Return [X, Y] of the center of cell containing provided text 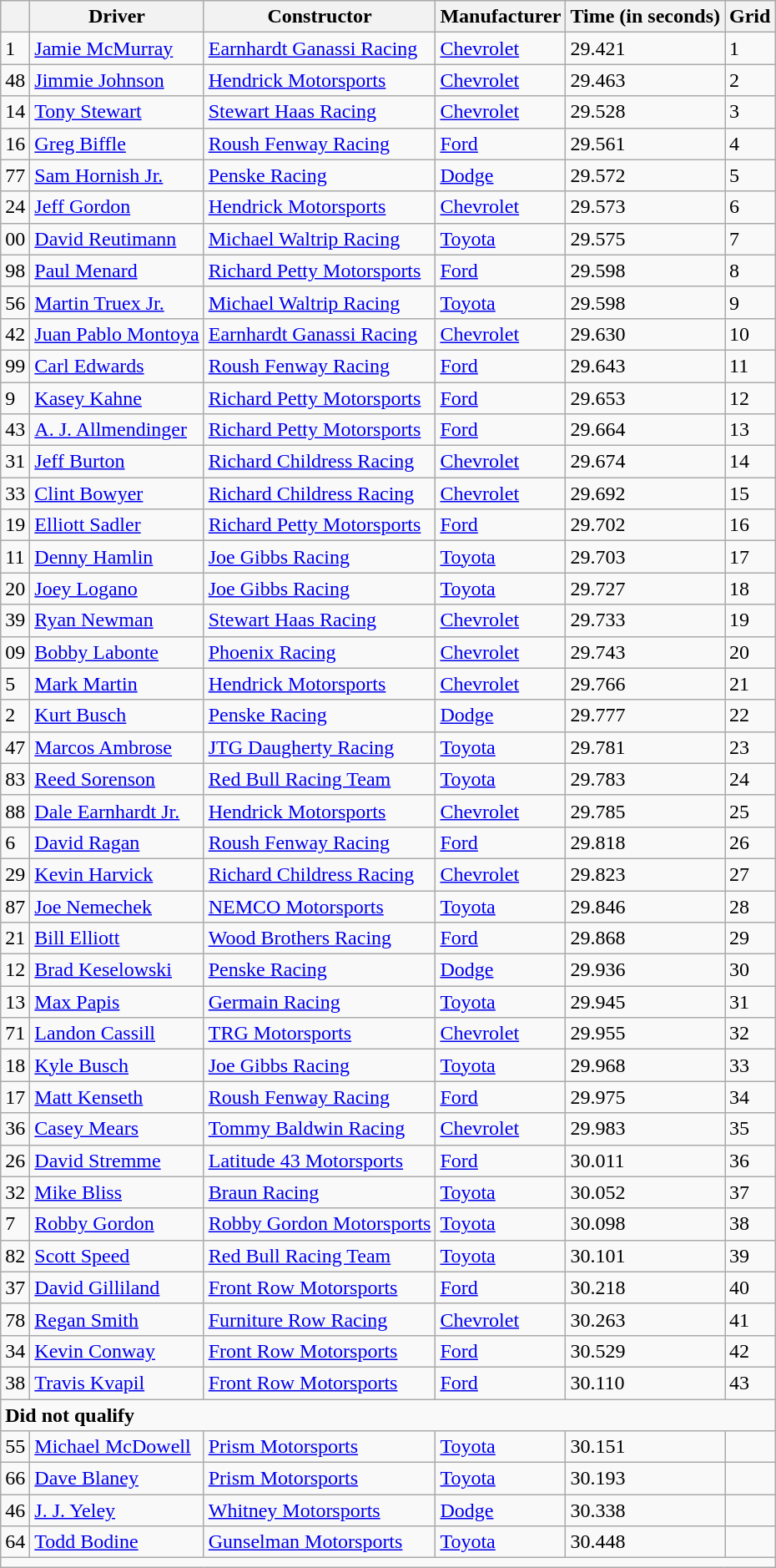
Dale Earnhardt Jr. [117, 811]
23 [749, 747]
56 [15, 302]
29.421 [646, 48]
15 [749, 493]
Manufacturer [501, 17]
29.561 [646, 144]
46 [15, 1510]
29.573 [646, 207]
22 [749, 716]
Max Papis [117, 1002]
29.936 [646, 970]
29.777 [646, 716]
35 [749, 1129]
30.151 [646, 1447]
30.052 [646, 1192]
29.692 [646, 493]
99 [15, 366]
29.968 [646, 1065]
98 [15, 271]
Latitude 43 Motorsports [320, 1161]
Todd Bodine [117, 1542]
David Ragan [117, 842]
David Reutimann [117, 239]
29.868 [646, 938]
Paul Menard [117, 271]
88 [15, 811]
Jeff Gordon [117, 207]
29.823 [646, 874]
48 [15, 80]
29.572 [646, 175]
Jimmie Johnson [117, 80]
29.727 [646, 589]
09 [15, 652]
Grid [749, 17]
Joey Logano [117, 589]
29.955 [646, 1034]
30.218 [646, 1287]
Sam Hornish Jr. [117, 175]
00 [15, 239]
29.785 [646, 811]
Casey Mears [117, 1129]
83 [15, 779]
30.338 [646, 1510]
30.193 [646, 1479]
Michael McDowell [117, 1447]
Bobby Labonte [117, 652]
29.664 [646, 430]
29.818 [646, 842]
Carl Edwards [117, 366]
Scott Speed [117, 1256]
29.766 [646, 684]
29.575 [646, 239]
29.703 [646, 557]
29.781 [646, 747]
Matt Kenseth [117, 1097]
David Gilliland [117, 1287]
30 [749, 970]
Constructor [320, 17]
29.945 [646, 1002]
30.529 [646, 1351]
77 [15, 175]
87 [15, 906]
25 [749, 811]
Dave Blaney [117, 1479]
Time (in seconds) [646, 17]
Tony Stewart [117, 112]
30.011 [646, 1161]
10 [749, 334]
Driver [117, 17]
Ryan Newman [117, 620]
Braun Racing [320, 1192]
NEMCO Motorsports [320, 906]
47 [15, 747]
29.975 [646, 1097]
29.630 [646, 334]
66 [15, 1479]
40 [749, 1287]
64 [15, 1542]
Martin Truex Jr. [117, 302]
28 [749, 906]
30.098 [646, 1224]
Mike Bliss [117, 1192]
71 [15, 1034]
Greg Biffle [117, 144]
Kurt Busch [117, 716]
30.448 [646, 1542]
Travis Kvapil [117, 1383]
Tommy Baldwin Racing [320, 1129]
Juan Pablo Montoya [117, 334]
29.846 [646, 906]
55 [15, 1447]
J. J. Yeley [117, 1510]
29.702 [646, 525]
Robby Gordon [117, 1224]
Robby Gordon Motorsports [320, 1224]
41 [749, 1319]
Elliott Sadler [117, 525]
29.783 [646, 779]
David Stremme [117, 1161]
Whitney Motorsports [320, 1510]
29.643 [646, 366]
78 [15, 1319]
82 [15, 1256]
Brad Keselowski [117, 970]
Landon Cassill [117, 1034]
8 [749, 271]
29.528 [646, 112]
29.743 [646, 652]
Bill Elliott [117, 938]
JTG Daugherty Racing [320, 747]
Kasey Kahne [117, 398]
TRG Motorsports [320, 1034]
29.733 [646, 620]
30.263 [646, 1319]
Kevin Conway [117, 1351]
A. J. Allmendinger [117, 430]
29.674 [646, 462]
Kevin Harvick [117, 874]
29.463 [646, 80]
Reed Sorenson [117, 779]
3 [749, 112]
Furniture Row Racing [320, 1319]
27 [749, 874]
Joe Nemechek [117, 906]
Denny Hamlin [117, 557]
30.110 [646, 1383]
Regan Smith [117, 1319]
Did not qualify [388, 1415]
Marcos Ambrose [117, 747]
29.653 [646, 398]
29.983 [646, 1129]
30.101 [646, 1256]
Kyle Busch [117, 1065]
Jamie McMurray [117, 48]
4 [749, 144]
Gunselman Motorsports [320, 1542]
Clint Bowyer [117, 493]
Jeff Burton [117, 462]
Mark Martin [117, 684]
Wood Brothers Racing [320, 938]
Phoenix Racing [320, 652]
Germain Racing [320, 1002]
